Extract the (X, Y) coordinate from the center of the cell holding the provided text.  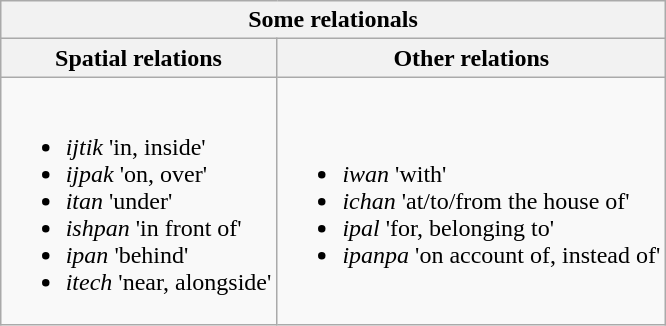
ijtik 'in, inside'ijpak 'on, over'itan 'under'ishpan 'in front of'ipan 'behind'itech 'near, alongside' (138, 201)
iwan 'with'ichan 'at/to/from the house of'ipal 'for, belonging to'ipanpa 'on account of, instead of' (472, 201)
Some relationals (333, 20)
Other relations (472, 58)
Spatial relations (138, 58)
